Provide the (X, Y) coordinate of the cell's center where the given text is located.  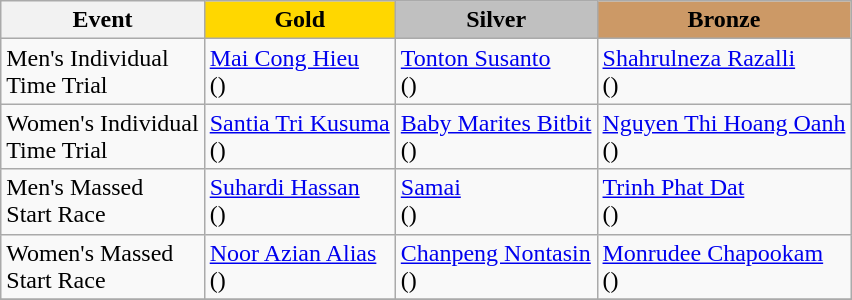
Gold (300, 20)
Mai Cong Hieu () (300, 72)
Men's Individual Time Trial (102, 72)
Santia Tri Kusuma () (300, 136)
Women's Massed Start Race (102, 266)
Shahrulneza Razalli () (724, 72)
Women's Individual Time Trial (102, 136)
Suhardi Hassan () (300, 202)
Bronze (724, 20)
Noor Azian Alias () (300, 266)
Trinh Phat Dat () (724, 202)
Silver (496, 20)
Tonton Susanto () (496, 72)
Men's Massed Start Race (102, 202)
Baby Marites Bitbit () (496, 136)
Event (102, 20)
Nguyen Thi Hoang Oanh () (724, 136)
Monrudee Chapookam () (724, 266)
Samai () (496, 202)
Chanpeng Nontasin () (496, 266)
